From the cell containing the given text, extract its center point as (x, y) coordinate. 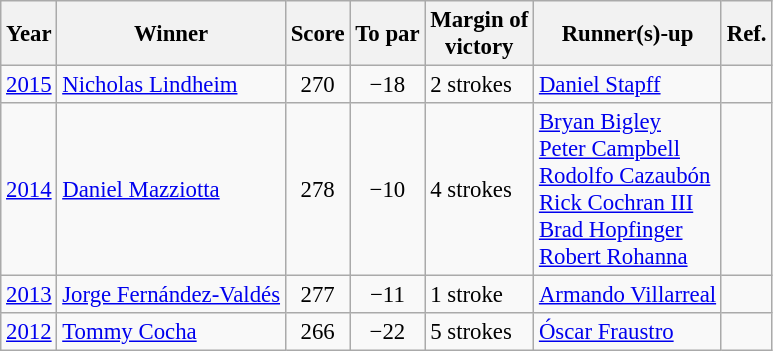
Daniel Stapff (628, 85)
277 (318, 295)
Year (29, 34)
Bryan Bigley Peter Campbell Rodolfo Cazaubón Rick Cochran III Brad Hopfinger Robert Rohanna (628, 190)
1 stroke (480, 295)
4 strokes (480, 190)
−18 (388, 85)
Armando Villarreal (628, 295)
−11 (388, 295)
5 strokes (480, 332)
Jorge Fernández-Valdés (171, 295)
Nicholas Lindheim (171, 85)
278 (318, 190)
266 (318, 332)
270 (318, 85)
To par (388, 34)
Daniel Mazziotta (171, 190)
2012 (29, 332)
2013 (29, 295)
Margin ofvictory (480, 34)
Ref. (746, 34)
−22 (388, 332)
Runner(s)-up (628, 34)
Score (318, 34)
2 strokes (480, 85)
Tommy Cocha (171, 332)
Óscar Fraustro (628, 332)
2014 (29, 190)
Winner (171, 34)
2015 (29, 85)
−10 (388, 190)
